Extract the (x, y) coordinate from the center of the cell holding the provided text.  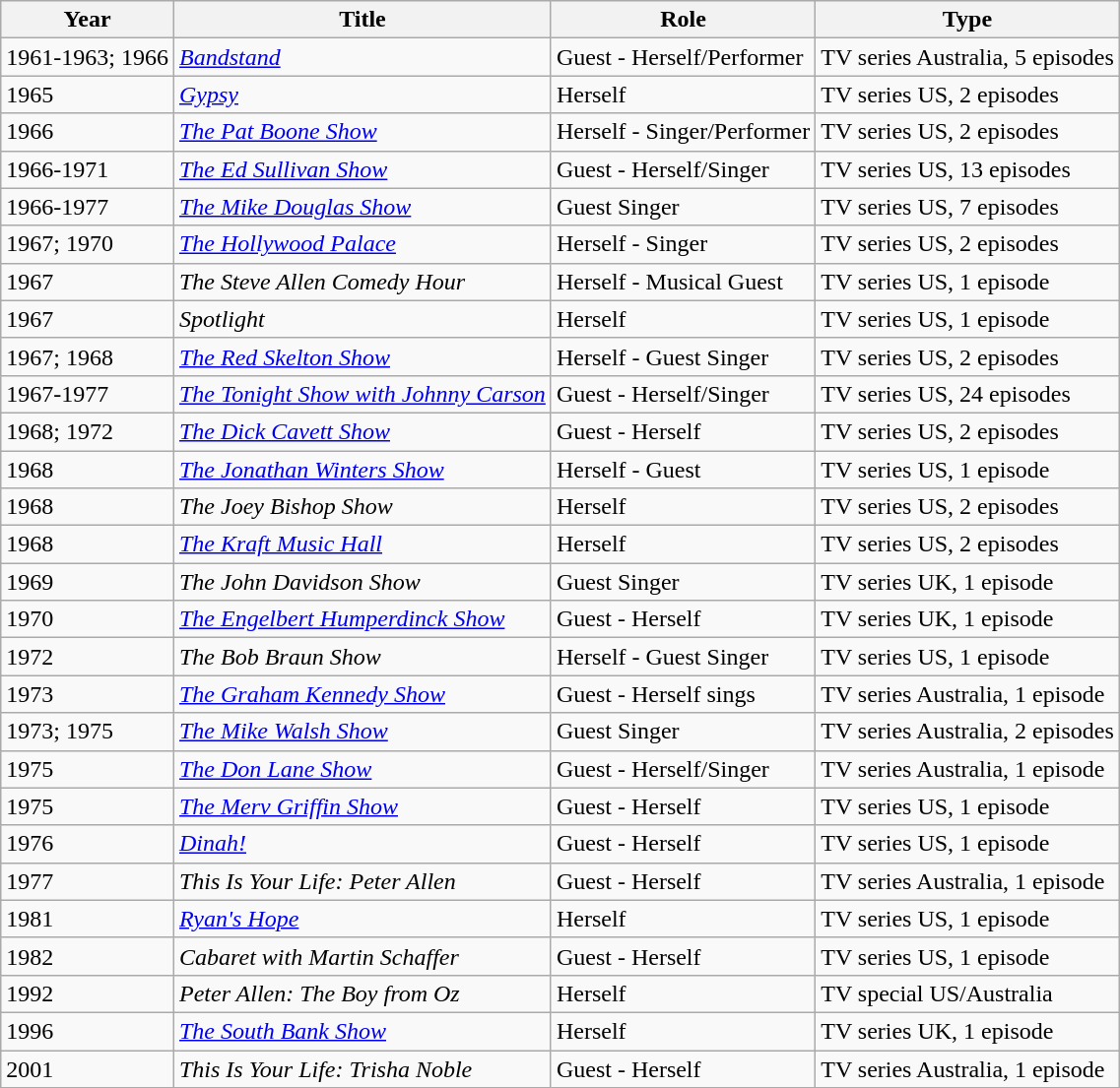
The Jonathan Winters Show (362, 470)
The Red Skelton Show (362, 356)
Herself - Singer (683, 244)
The Merv Griffin Show (362, 806)
Herself - Singer/Performer (683, 132)
The Mike Walsh Show (362, 732)
1965 (88, 95)
1968; 1972 (88, 431)
The Steve Allen Comedy Hour (362, 282)
TV special US/Australia (967, 993)
The Don Lane Show (362, 769)
The Graham Kennedy Show (362, 694)
Gypsy (362, 95)
The Engelbert Humperdinck Show (362, 619)
Guest - Herself/Performer (683, 57)
Spotlight (362, 319)
TV series US, 24 episodes (967, 394)
The South Bank Show (362, 1031)
Title (362, 20)
The John Davidson Show (362, 582)
The Pat Boone Show (362, 132)
The Kraft Music Hall (362, 544)
1967-1977 (88, 394)
1970 (88, 619)
1981 (88, 919)
1966 (88, 132)
Peter Allen: The Boy from Oz (362, 993)
1961-1963; 1966 (88, 57)
1973; 1975 (88, 732)
The Hollywood Palace (362, 244)
TV series US, 13 episodes (967, 169)
1982 (88, 956)
1972 (88, 657)
1969 (88, 582)
TV series Australia, 2 episodes (967, 732)
2001 (88, 1068)
Ryan's Hope (362, 919)
This Is Your Life: Peter Allen (362, 881)
TV series Australia, 5 episodes (967, 57)
1996 (88, 1031)
Herself - Musical Guest (683, 282)
1973 (88, 694)
1992 (88, 993)
1966-1971 (88, 169)
Type (967, 20)
Bandstand (362, 57)
Cabaret with Martin Schaffer (362, 956)
The Mike Douglas Show (362, 207)
Role (683, 20)
The Ed Sullivan Show (362, 169)
Herself - Guest (683, 470)
1967; 1970 (88, 244)
The Tonight Show with Johnny Carson (362, 394)
1966-1977 (88, 207)
This Is Your Life: Trisha Noble (362, 1068)
Year (88, 20)
1976 (88, 844)
Dinah! (362, 844)
1977 (88, 881)
TV series US, 7 episodes (967, 207)
Guest - Herself sings (683, 694)
The Joey Bishop Show (362, 507)
1967; 1968 (88, 356)
The Bob Braun Show (362, 657)
The Dick Cavett Show (362, 431)
